Determine the (X, Y) coordinate at the center of the cell enclosing the given text.  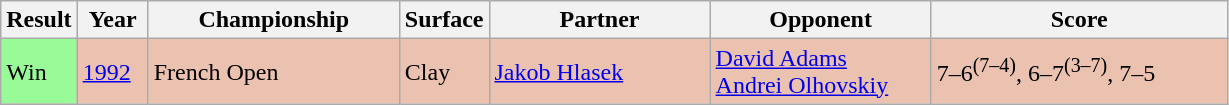
7–6(7–4), 6–7(3–7), 7–5 (1079, 72)
Championship (274, 20)
Opponent (820, 20)
Surface (444, 20)
French Open (274, 72)
1992 (112, 72)
Clay (444, 72)
David Adams Andrei Olhovskiy (820, 72)
Result (39, 20)
Score (1079, 20)
Year (112, 20)
Win (39, 72)
Partner (600, 20)
Jakob Hlasek (600, 72)
